Identify which cell holds the provided text, then report its [x, y] central coordinate. 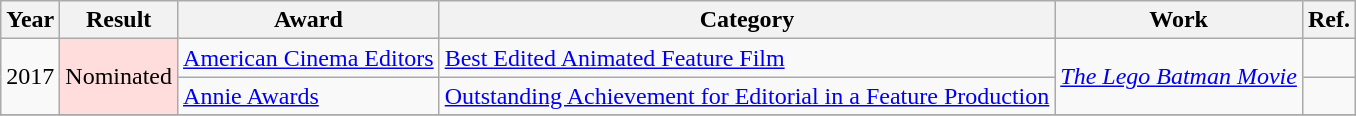
Award [309, 20]
The Lego Batman Movie [1179, 77]
Outstanding Achievement for Editorial in a Feature Production [747, 96]
American Cinema Editors [309, 58]
Annie Awards [309, 96]
Year [30, 20]
Ref. [1328, 20]
Category [747, 20]
Work [1179, 20]
Nominated [119, 77]
2017 [30, 77]
Best Edited Animated Feature Film [747, 58]
Result [119, 20]
